Capture the cell that displays the provided text and extract its [x, y] central coordinate. 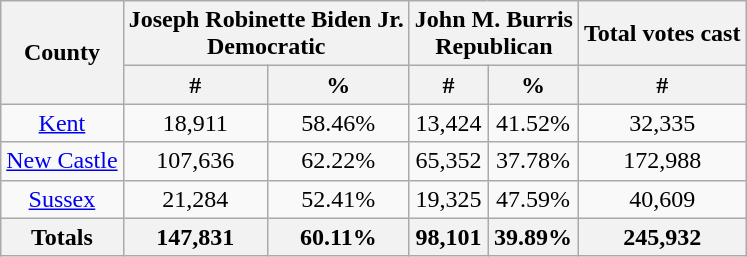
98,101 [448, 237]
58.46% [338, 123]
Joseph Robinette Biden Jr.Democratic [266, 34]
13,424 [448, 123]
Total votes cast [662, 34]
62.22% [338, 161]
18,911 [195, 123]
65,352 [448, 161]
Sussex [62, 199]
245,932 [662, 237]
Kent [62, 123]
40,609 [662, 199]
39.89% [534, 237]
47.59% [534, 199]
Totals [62, 237]
32,335 [662, 123]
John M. BurrisRepublican [494, 34]
21,284 [195, 199]
41.52% [534, 123]
147,831 [195, 237]
37.78% [534, 161]
107,636 [195, 161]
172,988 [662, 161]
19,325 [448, 199]
New Castle [62, 161]
County [62, 52]
52.41% [338, 199]
60.11% [338, 237]
